Find where the given text appears and provide that cell's center as (X, Y) coordinate. 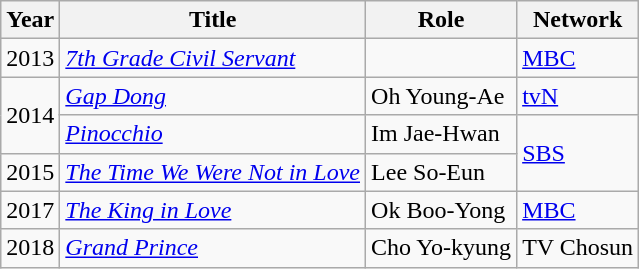
2018 (30, 248)
tvN (578, 96)
Oh Young-Ae (442, 96)
Lee So-Eun (442, 172)
Network (578, 20)
2014 (30, 115)
The Time We Were Not in Love (213, 172)
Title (213, 20)
SBS (578, 153)
2017 (30, 210)
Grand Prince (213, 248)
Role (442, 20)
Im Jae-Hwan (442, 134)
7th Grade Civil Servant (213, 58)
Ok Boo-Yong (442, 210)
2015 (30, 172)
2013 (30, 58)
Gap Dong (213, 96)
Year (30, 20)
Cho Yo-kyung (442, 248)
TV Chosun (578, 248)
Pinocchio (213, 134)
The King in Love (213, 210)
